From the cell containing the given text, extract its center point as [X, Y] coordinate. 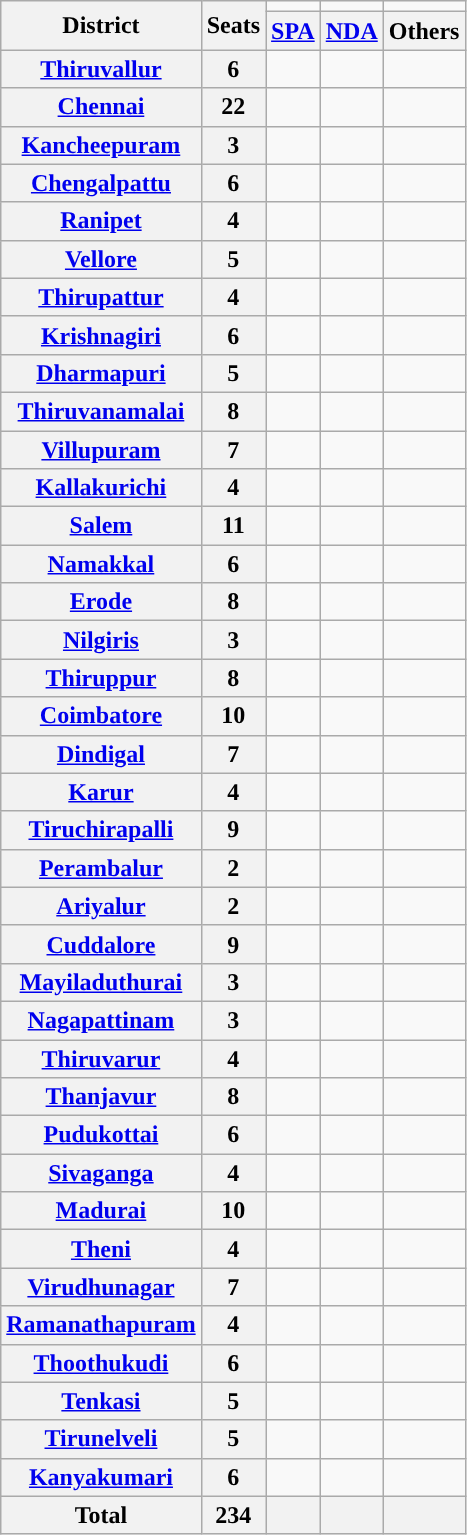
Chengalpattu [101, 183]
Thoothukudi [101, 1363]
Karur [101, 792]
Madurai [101, 1211]
Tirunelveli [101, 1439]
Ariyalur [101, 906]
Total [101, 1515]
Dharmapuri [101, 373]
234 [233, 1515]
Villupuram [101, 449]
Nagapattinam [101, 1020]
Theni [101, 1249]
Krishnagiri [101, 335]
District [101, 26]
Sivaganga [101, 1173]
Kanyakumari [101, 1477]
Pudukottai [101, 1135]
Chennai [101, 107]
Thirupattur [101, 297]
Kancheepuram [101, 145]
Virudhunagar [101, 1287]
Thanjavur [101, 1097]
Perambalur [101, 868]
Others [424, 31]
Namakkal [101, 564]
Thiruvallur [101, 69]
Tiruchirapalli [101, 830]
Coimbatore [101, 716]
Ranipet [101, 221]
Thiruvarur [101, 1059]
11 [233, 526]
Salem [101, 526]
Vellore [101, 259]
Kallakurichi [101, 488]
Ramanathapuram [101, 1325]
SPA [294, 31]
22 [233, 107]
Seats [233, 26]
Tenkasi [101, 1401]
Cuddalore [101, 944]
Thiruppur [101, 678]
Mayiladuthurai [101, 982]
Nilgiris [101, 640]
Thiruvanamalai [101, 411]
Dindigal [101, 754]
NDA [352, 31]
Erode [101, 602]
